Extract the (X, Y) coordinate from the center of the cell holding the provided text.  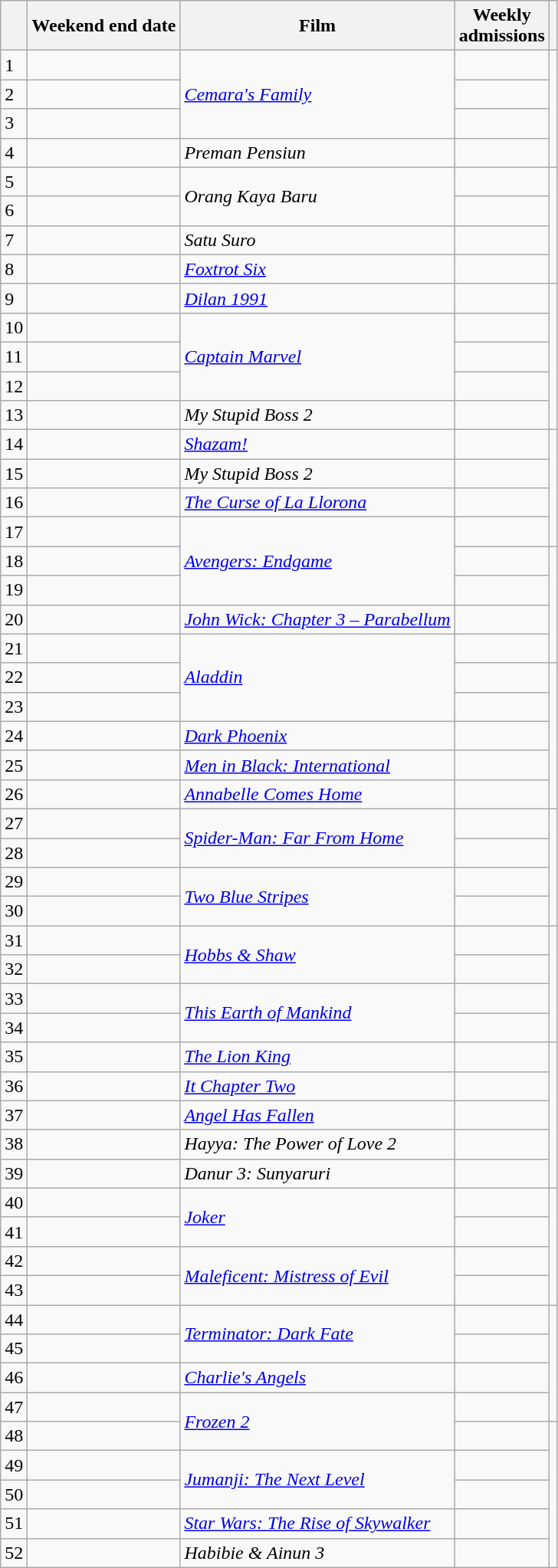
42 (14, 1261)
46 (14, 1378)
Angel Has Fallen (317, 1115)
Danur 3: Sunyaruri (317, 1173)
Dark Phoenix (317, 736)
Satu Suro (317, 240)
Aladdin (317, 677)
32 (14, 969)
24 (14, 736)
Cemara's Family (317, 94)
Terminator: Dark Fate (317, 1333)
18 (14, 561)
Dilan 1991 (317, 298)
Men in Black: International (317, 765)
17 (14, 532)
Hayya: The Power of Love 2 (317, 1144)
Preman Pensiun (317, 153)
Joker (317, 1217)
Spider-Man: Far From Home (317, 838)
35 (14, 1057)
36 (14, 1086)
29 (14, 882)
4 (14, 153)
Avengers: Endgame (317, 561)
33 (14, 999)
Frozen 2 (317, 1422)
41 (14, 1232)
47 (14, 1407)
Weekend end date (104, 26)
Shazam! (317, 444)
Weeklyadmissions (501, 26)
44 (14, 1319)
26 (14, 794)
16 (14, 503)
Hobbs & Shaw (317, 955)
8 (14, 269)
48 (14, 1436)
51 (14, 1524)
Orang Kaya Baru (317, 196)
7 (14, 240)
37 (14, 1115)
6 (14, 211)
12 (14, 385)
Film (317, 26)
28 (14, 853)
34 (14, 1028)
2 (14, 94)
38 (14, 1144)
5 (14, 182)
The Curse of La Llorona (317, 503)
Charlie's Angels (317, 1378)
19 (14, 590)
9 (14, 298)
27 (14, 823)
Habibie & Ainun 3 (317, 1553)
Jumanji: The Next Level (317, 1480)
52 (14, 1553)
1 (14, 65)
John Wick: Chapter 3 – Parabellum (317, 619)
The Lion King (317, 1057)
20 (14, 619)
15 (14, 474)
22 (14, 677)
25 (14, 765)
11 (14, 356)
43 (14, 1290)
10 (14, 327)
49 (14, 1465)
50 (14, 1494)
Annabelle Comes Home (317, 794)
40 (14, 1202)
Captain Marvel (317, 356)
This Earth of Mankind (317, 1013)
23 (14, 707)
14 (14, 444)
39 (14, 1173)
31 (14, 940)
It Chapter Two (317, 1086)
3 (14, 123)
Star Wars: The Rise of Skywalker (317, 1524)
Maleficent: Mistress of Evil (317, 1275)
13 (14, 415)
21 (14, 648)
45 (14, 1349)
30 (14, 911)
Two Blue Stripes (317, 897)
Foxtrot Six (317, 269)
